From the cell containing the given text, extract its center point as (X, Y) coordinate. 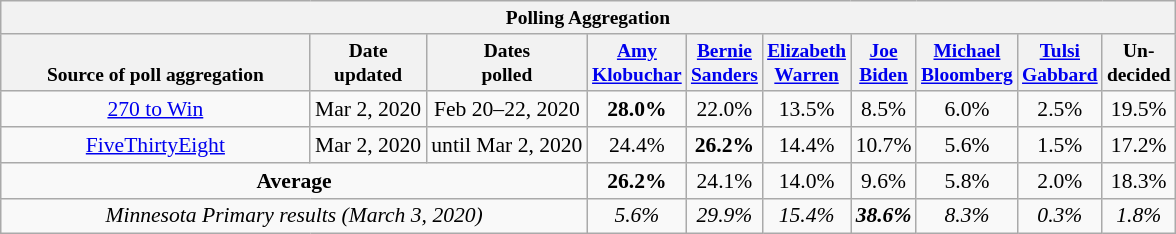
AmyKlobuchar (636, 62)
ElizabethWarren (807, 62)
17.2% (1138, 145)
TulsiGabbard (1060, 62)
JoeBiden (884, 62)
15.4% (807, 216)
1.5% (1060, 145)
18.3% (1138, 181)
2.0% (1060, 181)
6.0% (966, 110)
2.5% (1060, 110)
Un-decided (1138, 62)
8.5% (884, 110)
13.5% (807, 110)
8.3% (966, 216)
BernieSanders (724, 62)
Dateupdated (368, 62)
Datespolled (506, 62)
19.5% (1138, 110)
270 to Win (156, 110)
5.8% (966, 181)
9.6% (884, 181)
FiveThirtyEight (156, 145)
14.0% (807, 181)
24.4% (636, 145)
1.8% (1138, 216)
Polling Aggregation (588, 18)
Average (294, 181)
29.9% (724, 216)
until Mar 2, 2020 (506, 145)
38.6% (884, 216)
24.1% (724, 181)
Minnesota Primary results (March 3, 2020) (294, 216)
Feb 20–22, 2020 (506, 110)
10.7% (884, 145)
0.3% (1060, 216)
28.0% (636, 110)
14.4% (807, 145)
MichaelBloomberg (966, 62)
Source of poll aggregation (156, 62)
22.0% (724, 110)
